Search for the cell housing the specified text and yield its (x, y) center coordinate. 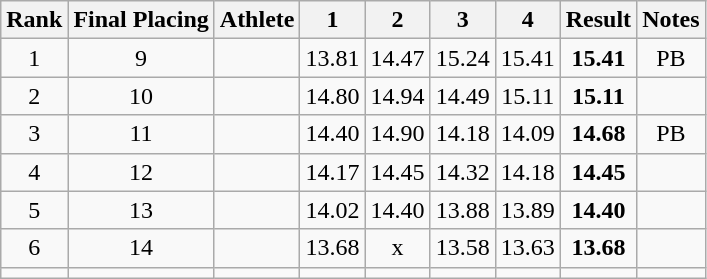
13.63 (528, 248)
15.24 (462, 58)
10 (141, 96)
x (398, 248)
14.47 (398, 58)
Result (598, 20)
Athlete (257, 20)
Final Placing (141, 20)
14.94 (398, 96)
11 (141, 134)
14.68 (598, 134)
Notes (671, 20)
14 (141, 248)
14.80 (332, 96)
5 (34, 210)
13.88 (462, 210)
14.32 (462, 172)
13 (141, 210)
14.90 (398, 134)
14.02 (332, 210)
13.81 (332, 58)
14.17 (332, 172)
12 (141, 172)
13.89 (528, 210)
Rank (34, 20)
14.49 (462, 96)
6 (34, 248)
13.58 (462, 248)
9 (141, 58)
14.09 (528, 134)
